Find where the given text appears and provide that cell's center as [x, y] coordinate. 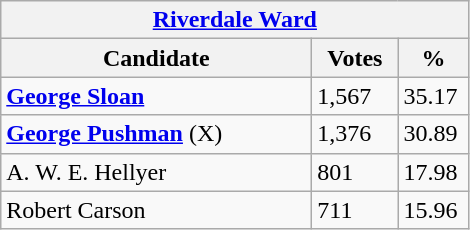
Votes [355, 58]
George Sloan [156, 96]
% [434, 58]
1,567 [355, 96]
George Pushman (X) [156, 134]
711 [355, 210]
17.98 [434, 172]
30.89 [434, 134]
801 [355, 172]
Candidate [156, 58]
Robert Carson [156, 210]
15.96 [434, 210]
A. W. E. Hellyer [156, 172]
1,376 [355, 134]
Riverdale Ward [235, 20]
35.17 [434, 96]
